Identify which cell holds the provided text, then report its (x, y) central coordinate. 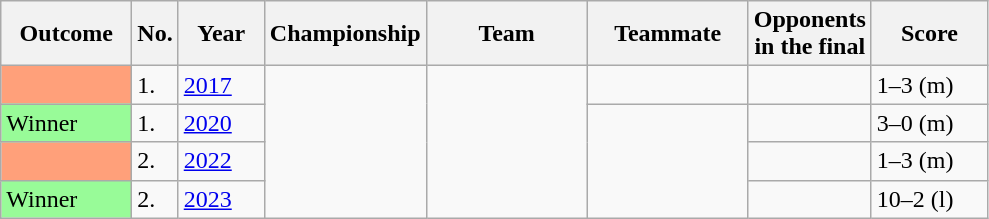
Year (221, 34)
2022 (221, 161)
2017 (221, 85)
Teammate (668, 34)
2020 (221, 123)
Opponents in the final (810, 34)
3–0 (m) (929, 123)
Score (929, 34)
2023 (221, 199)
10–2 (l) (929, 199)
No. (155, 34)
Championship (345, 34)
Team (506, 34)
Outcome (66, 34)
